Return [x, y] of the center of cell containing provided text 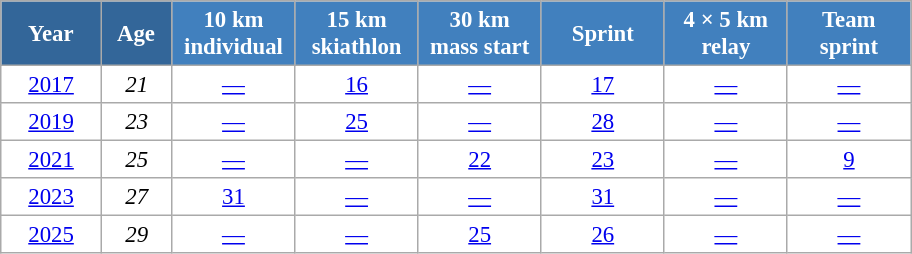
26 [602, 235]
27 [136, 197]
17 [602, 85]
15 km skiathlon [356, 34]
9 [848, 160]
2025 [52, 235]
10 km individual [234, 34]
21 [136, 85]
Team sprint [848, 34]
16 [356, 85]
28 [602, 122]
22 [480, 160]
2017 [52, 85]
4 × 5 km relay [726, 34]
2023 [52, 197]
Age [136, 34]
Year [52, 34]
Sprint [602, 34]
30 km mass start [480, 34]
2019 [52, 122]
2021 [52, 160]
29 [136, 235]
